Return (X, Y) of the center of cell containing provided text 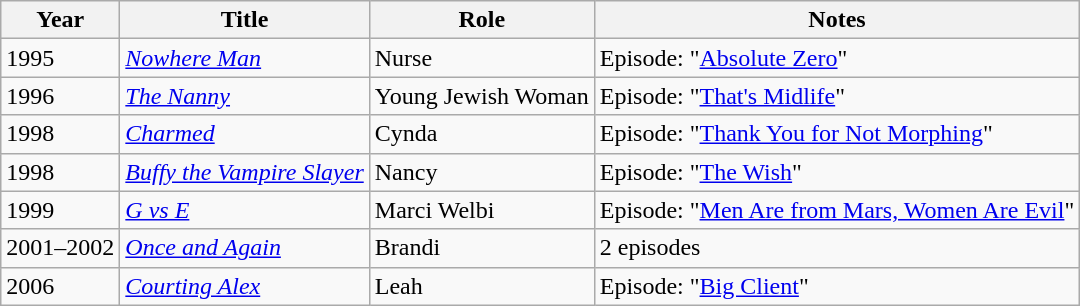
Charmed (244, 134)
2006 (60, 286)
Nurse (482, 58)
1996 (60, 96)
G vs E (244, 210)
Notes (837, 20)
Episode: "That's Midlife" (837, 96)
Episode: "Big Client" (837, 286)
Year (60, 20)
Episode: "Men Are from Mars, Women Are Evil" (837, 210)
2 episodes (837, 248)
Episode: "The Wish" (837, 172)
Once and Again (244, 248)
Nowhere Man (244, 58)
Cynda (482, 134)
Role (482, 20)
Buffy the Vampire Slayer (244, 172)
Leah (482, 286)
Young Jewish Woman (482, 96)
Courting Alex (244, 286)
1999 (60, 210)
The Nanny (244, 96)
Nancy (482, 172)
Brandi (482, 248)
Title (244, 20)
Episode: "Thank You for Not Morphing" (837, 134)
Marci Welbi (482, 210)
2001–2002 (60, 248)
1995 (60, 58)
Episode: "Absolute Zero" (837, 58)
